Capture the cell that displays the provided text and extract its (X, Y) central coordinate. 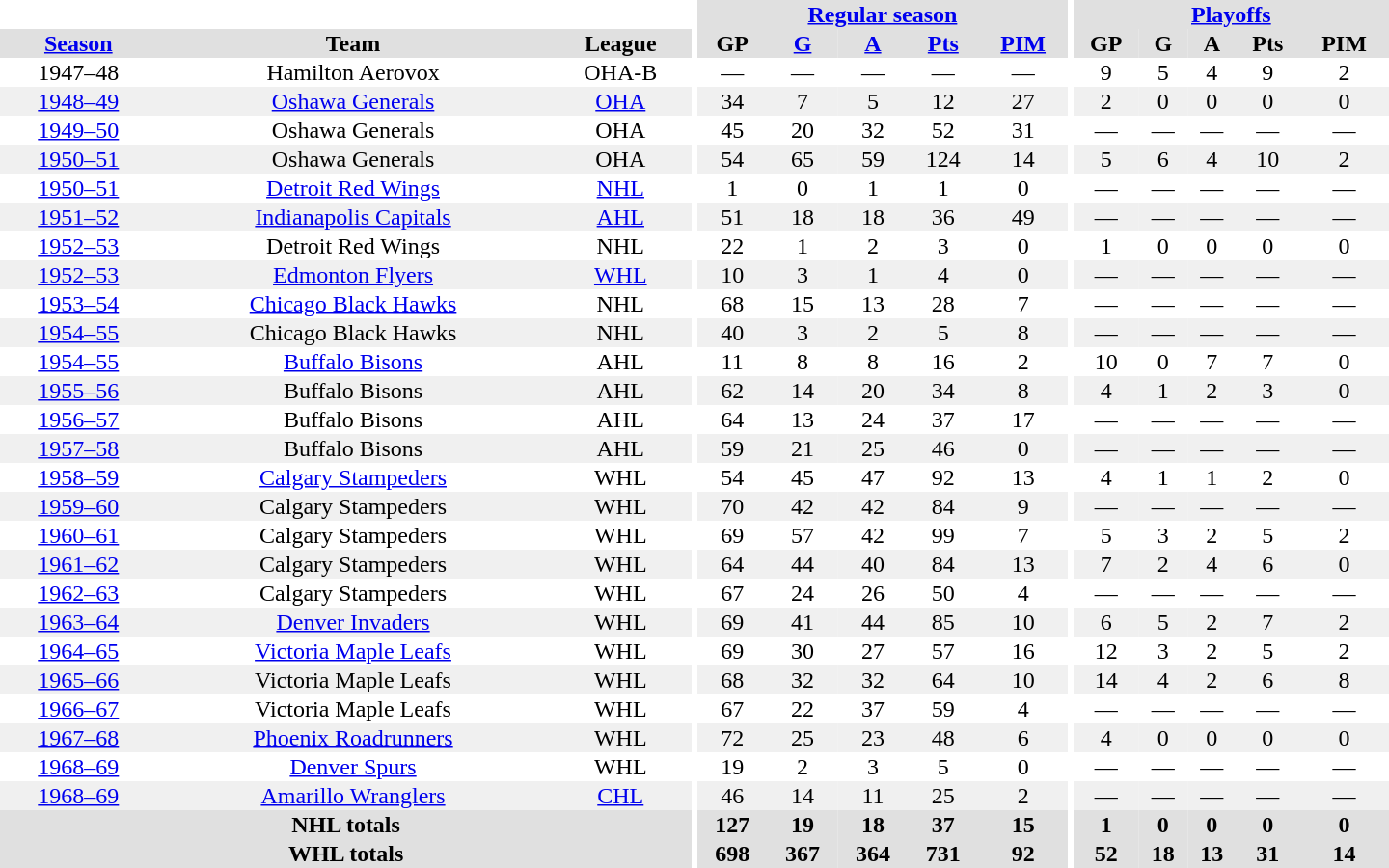
30 (803, 651)
OHA-B (620, 72)
Phoenix Roadrunners (353, 738)
League (620, 43)
1963–64 (79, 622)
1949–50 (79, 130)
1953–54 (79, 304)
Regular season (883, 14)
26 (872, 593)
1962–63 (79, 593)
1955–56 (79, 391)
17 (1022, 420)
Denver Invaders (353, 622)
85 (943, 622)
1961–62 (79, 564)
49 (1022, 217)
731 (943, 854)
1951–52 (79, 217)
1958–59 (79, 477)
28 (943, 304)
1948–49 (79, 101)
Indianapolis Capitals (353, 217)
698 (733, 854)
364 (872, 854)
Playoffs (1231, 14)
Edmonton Flyers (353, 275)
Denver Spurs (353, 767)
1967–68 (79, 738)
1966–67 (79, 709)
65 (803, 159)
Team (353, 43)
1947–48 (79, 72)
1965–66 (79, 680)
Amarillo Wranglers (353, 796)
23 (872, 738)
36 (943, 217)
WHL totals (345, 854)
1956–57 (79, 420)
51 (733, 217)
72 (733, 738)
21 (803, 448)
99 (943, 535)
70 (733, 506)
127 (733, 825)
Season (79, 43)
NHL totals (345, 825)
Hamilton Aerovox (353, 72)
1959–60 (79, 506)
48 (943, 738)
50 (943, 593)
1960–61 (79, 535)
124 (943, 159)
1957–58 (79, 448)
1964–65 (79, 651)
41 (803, 622)
47 (872, 477)
62 (733, 391)
367 (803, 854)
CHL (620, 796)
